Return the [X, Y] coordinate for the center point of the cell that contains the specified text.  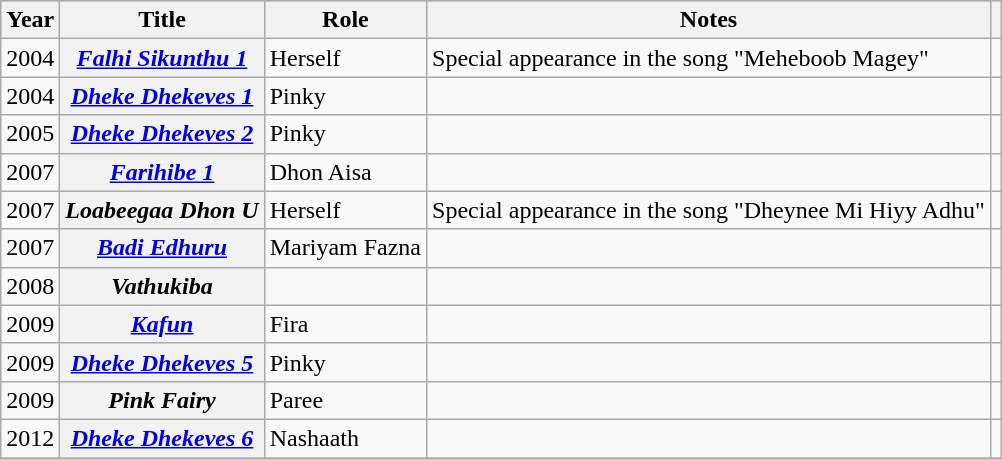
Nashaath [345, 438]
Dheke Dhekeves 2 [162, 134]
Year [30, 20]
Pink Fairy [162, 400]
Vathukiba [162, 286]
Loabeegaa Dhon U [162, 210]
Fira [345, 324]
Dheke Dhekeves 6 [162, 438]
Badi Edhuru [162, 248]
Role [345, 20]
2008 [30, 286]
Special appearance in the song "Meheboob Magey" [709, 58]
Mariyam Fazna [345, 248]
Farihibe 1 [162, 172]
Special appearance in the song "Dheynee Mi Hiyy Adhu" [709, 210]
2012 [30, 438]
Dhon Aisa [345, 172]
Falhi Sikunthu 1 [162, 58]
2005 [30, 134]
Kafun [162, 324]
Dheke Dhekeves 1 [162, 96]
Notes [709, 20]
Title [162, 20]
Dheke Dhekeves 5 [162, 362]
Paree [345, 400]
